Return [X, Y] of the center of cell containing provided text 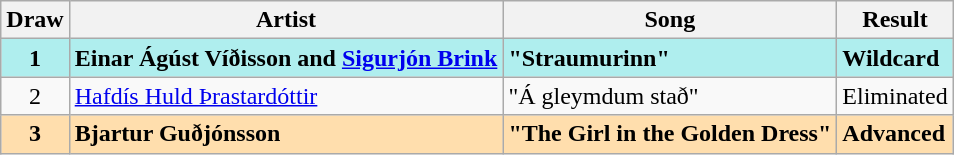
2 [35, 96]
"Á gleymdum stað" [670, 96]
Advanced [895, 134]
Artist [286, 20]
Wildcard [895, 58]
1 [35, 58]
"The Girl in the Golden Dress" [670, 134]
Einar Ágúst Víðisson and Sigurjón Brink [286, 58]
"Straumurinn" [670, 58]
3 [35, 134]
Song [670, 20]
Result [895, 20]
Bjartur Guðjónsson [286, 134]
Hafdís Huld Þrastardóttir [286, 96]
Eliminated [895, 96]
Draw [35, 20]
